Identify which cell holds the provided text, then report its (x, y) central coordinate. 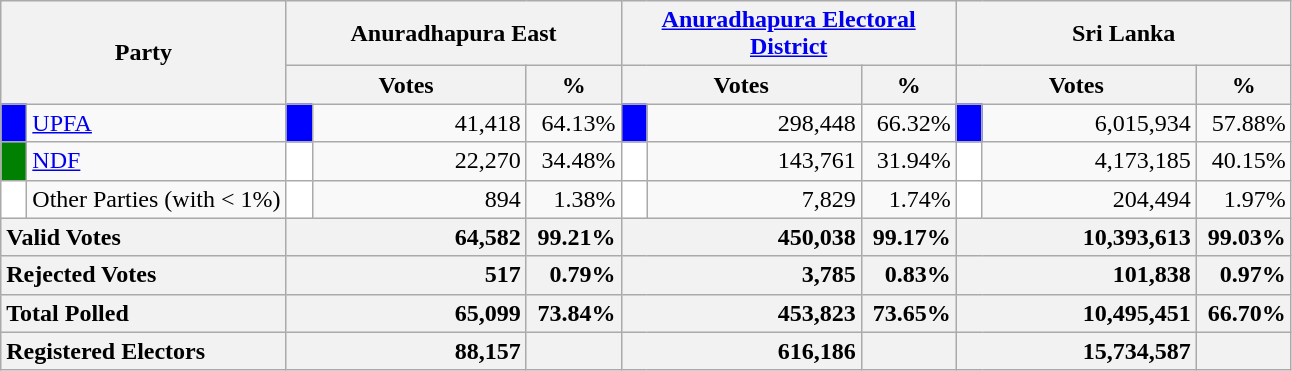
41,418 (419, 123)
88,157 (406, 351)
99.21% (574, 237)
Registered Electors (144, 351)
616,186 (741, 351)
450,038 (741, 237)
0.97% (1244, 275)
31.94% (908, 161)
1.97% (1244, 199)
Anuradhapura Electoral District (788, 34)
894 (419, 199)
40.15% (1244, 161)
1.38% (574, 199)
143,761 (754, 161)
66.70% (1244, 313)
Valid Votes (144, 237)
UPFA (156, 123)
34.48% (574, 161)
73.65% (908, 313)
1.74% (908, 199)
99.03% (1244, 237)
10,393,613 (1076, 237)
101,838 (1076, 275)
7,829 (754, 199)
99.17% (908, 237)
Anuradhapura East (454, 34)
73.84% (574, 313)
6,015,934 (1089, 123)
3,785 (741, 275)
10,495,451 (1076, 313)
Party (144, 52)
NDF (156, 161)
0.79% (574, 275)
453,823 (741, 313)
517 (406, 275)
65,099 (406, 313)
4,173,185 (1089, 161)
57.88% (1244, 123)
Rejected Votes (144, 275)
Total Polled (144, 313)
66.32% (908, 123)
15,734,587 (1076, 351)
64.13% (574, 123)
204,494 (1089, 199)
0.83% (908, 275)
298,448 (754, 123)
Other Parties (with < 1%) (156, 199)
64,582 (406, 237)
22,270 (419, 161)
Sri Lanka (1124, 34)
